Locate the cell with the specified text and output its (X, Y) center coordinate. 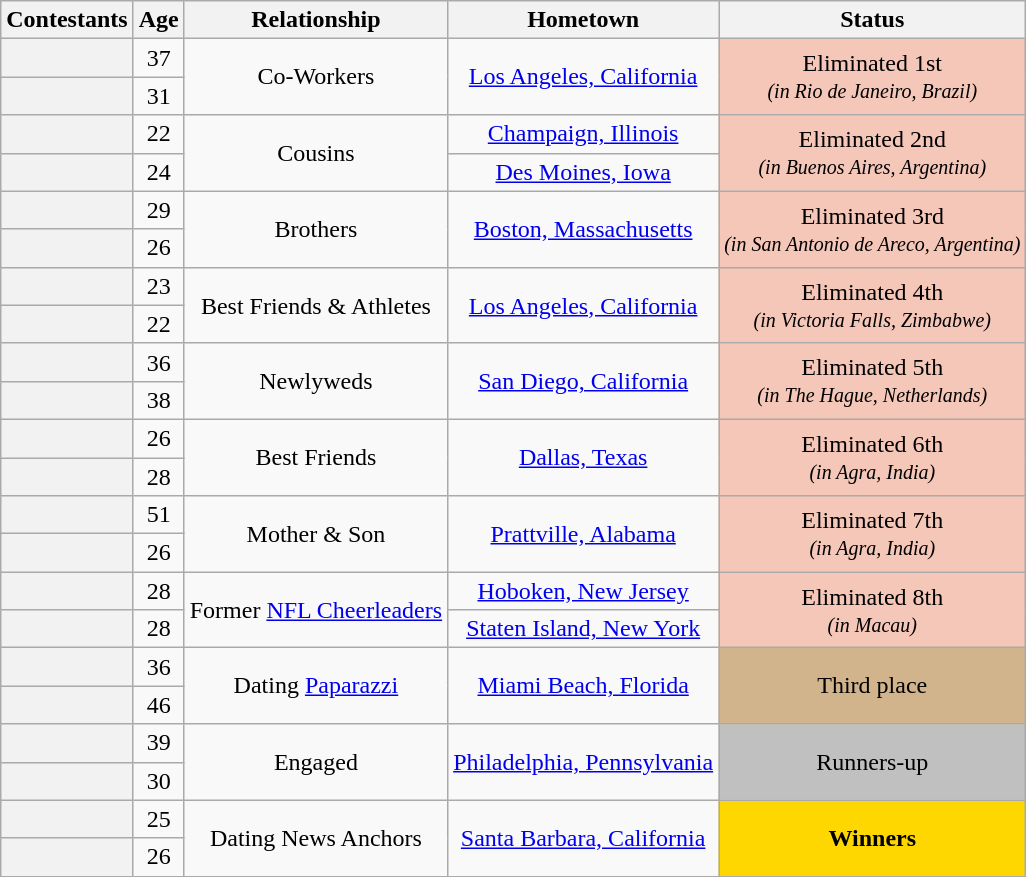
Eliminated 8th(in Macau) (872, 610)
30 (158, 781)
Eliminated 2nd(in Buenos Aires, Argentina) (872, 153)
Hometown (584, 20)
Relationship (316, 20)
31 (158, 96)
23 (158, 286)
Eliminated 6th(in Agra, India) (872, 457)
San Diego, California (584, 381)
Cousins (316, 153)
Staten Island, New York (584, 629)
Engaged (316, 762)
46 (158, 705)
Contestants (67, 20)
Eliminated 3rd(in San Antonio de Areco, Argentina) (872, 229)
Best Friends (316, 457)
Santa Barbara, California (584, 838)
Dating News Anchors (316, 838)
Dallas, Texas (584, 457)
Hoboken, New Jersey (584, 591)
Status (872, 20)
Miami Beach, Florida (584, 686)
Eliminated 5th(in The Hague, Netherlands) (872, 381)
Prattville, Alabama (584, 534)
Former NFL Cheerleaders (316, 610)
37 (158, 58)
Third place (872, 686)
Philadelphia, Pennsylvania (584, 762)
Brothers (316, 229)
51 (158, 515)
Mother & Son (316, 534)
Runners-up (872, 762)
Eliminated 7th(in Agra, India) (872, 534)
38 (158, 400)
Boston, Massachusetts (584, 229)
Des Moines, Iowa (584, 172)
Eliminated 1st(in Rio de Janeiro, Brazil) (872, 77)
Best Friends & Athletes (316, 305)
Co-Workers (316, 77)
Newlyweds (316, 381)
25 (158, 819)
Dating Paparazzi (316, 686)
Age (158, 20)
29 (158, 210)
Eliminated 4th(in Victoria Falls, Zimbabwe) (872, 305)
Winners (872, 838)
24 (158, 172)
Champaign, Illinois (584, 134)
39 (158, 743)
